Return [X, Y] of the center of cell containing provided text 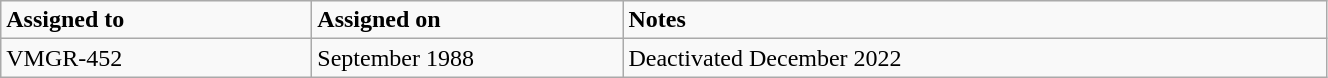
Assigned on [468, 20]
Deactivated December 2022 [975, 58]
VMGR-452 [156, 58]
September 1988 [468, 58]
Assigned to [156, 20]
Notes [975, 20]
